Scan for the cell matching the given text and deliver its [x, y] coordinate at center. 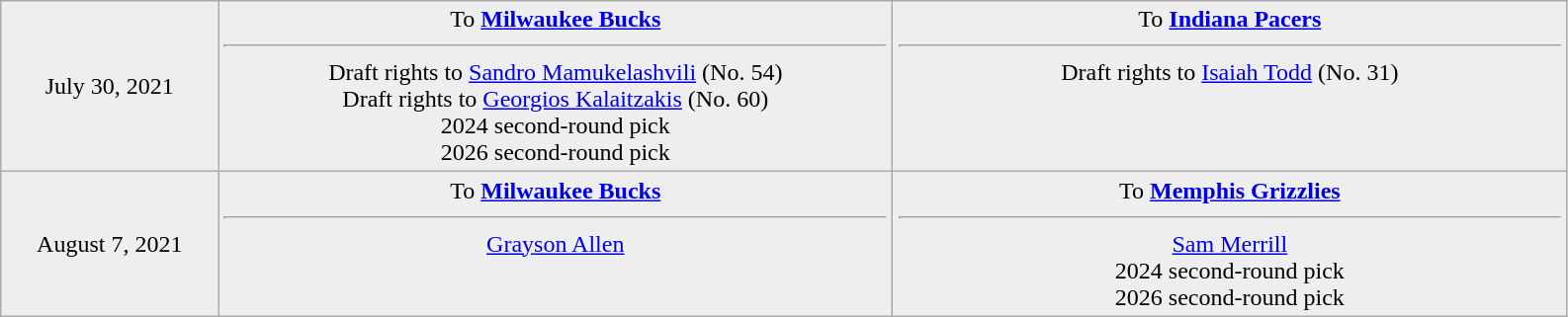
To Indiana PacersDraft rights to Isaiah Todd (No. 31) [1230, 87]
To Memphis GrizzliesSam Merrill2024 second-round pick2026 second-round pick [1230, 244]
August 7, 2021 [110, 244]
July 30, 2021 [110, 87]
To Milwaukee BucksGrayson Allen [556, 244]
